Output the [X, Y] coordinate of the center of the cell containing the given text.  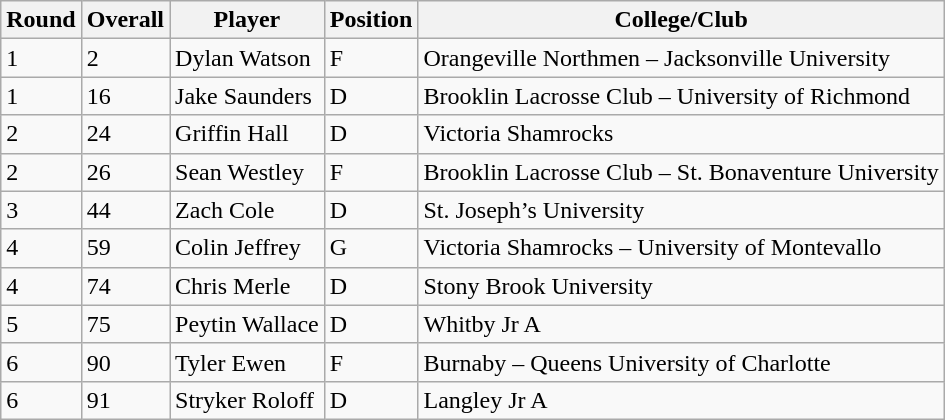
Zach Cole [248, 210]
Brooklin Lacrosse Club – University of Richmond [681, 96]
Overall [125, 20]
Orangeville Northmen – Jacksonville University [681, 58]
G [371, 248]
St. Joseph’s University [681, 210]
Colin Jeffrey [248, 248]
Stryker Roloff [248, 400]
24 [125, 134]
Victoria Shamrocks [681, 134]
44 [125, 210]
91 [125, 400]
Burnaby – Queens University of Charlotte [681, 362]
Brooklin Lacrosse Club – St. Bonaventure University [681, 172]
Dylan Watson [248, 58]
Langley Jr A [681, 400]
16 [125, 96]
74 [125, 286]
Chris Merle [248, 286]
College/Club [681, 20]
Round [41, 20]
Peytin Wallace [248, 324]
Whitby Jr A [681, 324]
Victoria Shamrocks – University of Montevallo [681, 248]
Sean Westley [248, 172]
Position [371, 20]
Jake Saunders [248, 96]
3 [41, 210]
Tyler Ewen [248, 362]
Stony Brook University [681, 286]
26 [125, 172]
Player [248, 20]
75 [125, 324]
5 [41, 324]
Griffin Hall [248, 134]
59 [125, 248]
90 [125, 362]
